Extract the (X, Y) coordinate from the center of the cell holding the provided text.  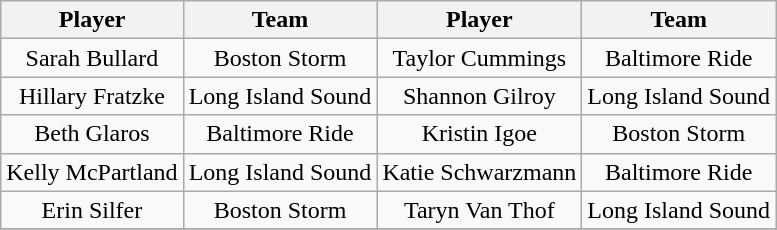
Taryn Van Thof (480, 210)
Katie Schwarzmann (480, 172)
Sarah Bullard (92, 58)
Erin Silfer (92, 210)
Kristin Igoe (480, 134)
Beth Glaros (92, 134)
Kelly McPartland (92, 172)
Hillary Fratzke (92, 96)
Shannon Gilroy (480, 96)
Taylor Cummings (480, 58)
